Provide the (x, y) coordinate of the cell's center where the given text is located.  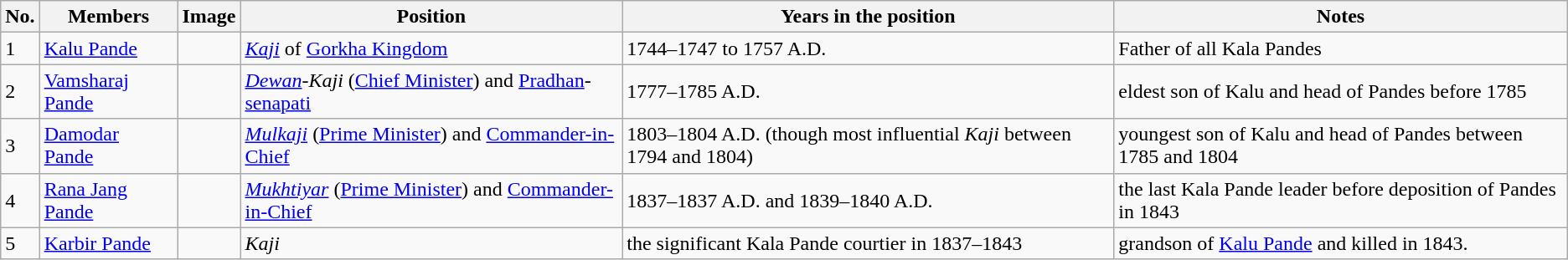
Vamsharaj Pande (109, 92)
4 (20, 201)
Notes (1340, 17)
1744–1747 to 1757 A.D. (868, 48)
grandson of Kalu Pande and killed in 1843. (1340, 243)
2 (20, 92)
1837–1837 A.D. and 1839–1840 A.D. (868, 201)
1 (20, 48)
the significant Kala Pande courtier in 1837–1843 (868, 243)
Father of all Kala Pandes (1340, 48)
Years in the position (868, 17)
Kaji of Gorkha Kingdom (431, 48)
Rana Jang Pande (109, 201)
youngest son of Kalu and head of Pandes between 1785 and 1804 (1340, 145)
1803–1804 A.D. (though most influential Kaji between 1794 and 1804) (868, 145)
Image (209, 17)
No. (20, 17)
Position (431, 17)
5 (20, 243)
the last Kala Pande leader before deposition of Pandes in 1843 (1340, 201)
Members (109, 17)
Dewan-Kaji (Chief Minister) and Pradhan-senapati (431, 92)
3 (20, 145)
Kaji (431, 243)
Kalu Pande (109, 48)
eldest son of Kalu and head of Pandes before 1785 (1340, 92)
1777–1785 A.D. (868, 92)
Mulkaji (Prime Minister) and Commander-in-Chief (431, 145)
Mukhtiyar (Prime Minister) and Commander-in-Chief (431, 201)
Damodar Pande (109, 145)
Karbir Pande (109, 243)
